Return [x, y] of the center of cell containing provided text 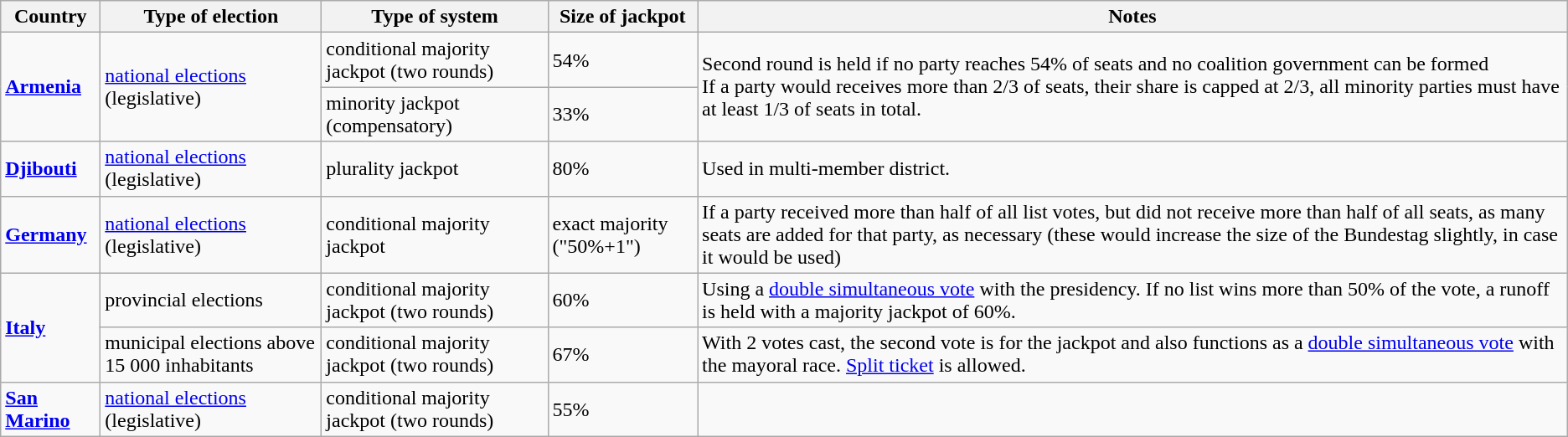
conditional majority jackpot [435, 234]
minority jackpot (compensatory) [435, 114]
Country [50, 17]
Used in multi-member district. [1132, 169]
Type of election [211, 17]
54% [623, 60]
San Marino [50, 409]
Size of jackpot [623, 17]
Italy [50, 327]
67% [623, 355]
Germany [50, 234]
Djibouti [50, 169]
Armenia [50, 87]
plurality jackpot [435, 169]
Using a double simultaneous vote with the presidency. If no list wins more than 50% of the vote, a runoff is held with a majority jackpot of 60%. [1132, 300]
exact majority ("50%+1") [623, 234]
Type of system [435, 17]
60% [623, 300]
33% [623, 114]
80% [623, 169]
Notes [1132, 17]
municipal elections above 15 000 inhabitants [211, 355]
provincial elections [211, 300]
55% [623, 409]
